Search for the cell housing the specified text and yield its [x, y] center coordinate. 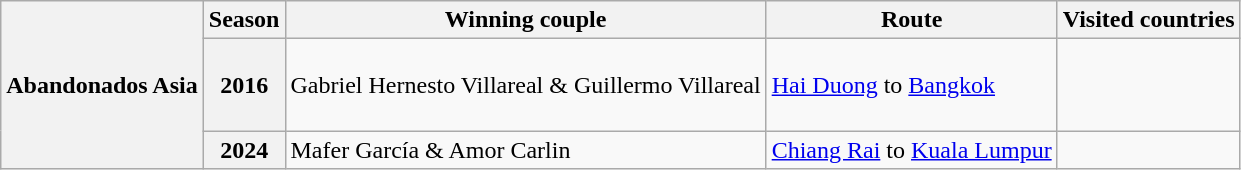
Chiang Rai to Kuala Lumpur [912, 150]
Route [912, 20]
Gabriel Hernesto Villareal & Guillermo Villareal [526, 85]
2024 [244, 150]
Mafer García & Amor Carlin [526, 150]
Abandonados Asia [102, 85]
2016 [244, 85]
Season [244, 20]
Visited countries [1148, 20]
Hai Duong to Bangkok [912, 85]
Winning couple [526, 20]
